Capture the cell that displays the provided text and extract its [X, Y] central coordinate. 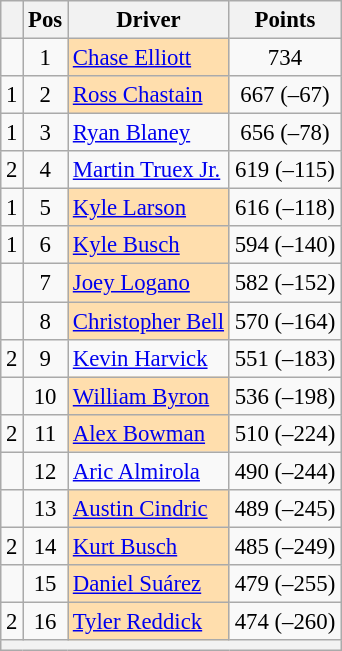
5 [46, 208]
489 (–245) [284, 509]
474 (–260) [284, 621]
Joey Logano [149, 283]
Points [284, 20]
9 [46, 358]
594 (–140) [284, 245]
Austin Cindric [149, 509]
Tyler Reddick [149, 621]
582 (–152) [284, 283]
7 [46, 283]
Christopher Bell [149, 321]
Ross Chastain [149, 95]
Martin Truex Jr. [149, 170]
16 [46, 621]
3 [46, 133]
Aric Almirola [149, 471]
551 (–183) [284, 358]
8 [46, 321]
485 (–249) [284, 546]
14 [46, 546]
12 [46, 471]
479 (–255) [284, 584]
656 (–78) [284, 133]
13 [46, 509]
Kevin Harvick [149, 358]
616 (–118) [284, 208]
Kyle Larson [149, 208]
Alex Bowman [149, 433]
15 [46, 584]
4 [46, 170]
Kyle Busch [149, 245]
William Byron [149, 396]
Chase Elliott [149, 58]
Daniel Suárez [149, 584]
619 (–115) [284, 170]
510 (–224) [284, 433]
570 (–164) [284, 321]
10 [46, 396]
Driver [149, 20]
Pos [46, 20]
Kurt Busch [149, 546]
667 (–67) [284, 95]
536 (–198) [284, 396]
Ryan Blaney [149, 133]
734 [284, 58]
6 [46, 245]
11 [46, 433]
490 (–244) [284, 471]
